Determine the (X, Y) coordinate at the center of the cell enclosing the given text.  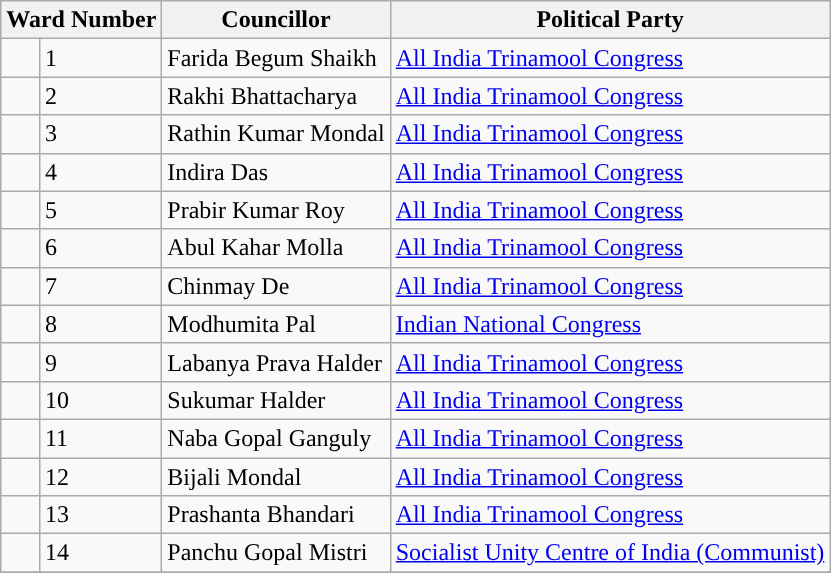
4 (100, 172)
9 (100, 362)
3 (100, 134)
2 (100, 96)
Bijali Mondal (276, 477)
Political Party (610, 20)
Prabir Kumar Roy (276, 210)
12 (100, 477)
Chinmay De (276, 286)
Farida Begum Shaikh (276, 58)
Ward Number (82, 20)
Modhumita Pal (276, 324)
Councillor (276, 20)
Naba Gopal Ganguly (276, 438)
Labanya Prava Halder (276, 362)
14 (100, 553)
Indian National Congress (610, 324)
Rakhi Bhattacharya (276, 96)
1 (100, 58)
Rathin Kumar Mondal (276, 134)
6 (100, 248)
8 (100, 324)
Panchu Gopal Mistri (276, 553)
Abul Kahar Molla (276, 248)
10 (100, 400)
Indira Das (276, 172)
5 (100, 210)
11 (100, 438)
Sukumar Halder (276, 400)
Socialist Unity Centre of India (Communist) (610, 553)
13 (100, 515)
Prashanta Bhandari (276, 515)
7 (100, 286)
